Identify which cell holds the provided text, then report its (x, y) central coordinate. 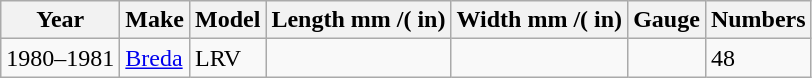
Gauge (667, 20)
Width mm /( in) (540, 20)
Model (228, 20)
48 (758, 58)
Breda (155, 58)
1980–1981 (60, 58)
LRV (228, 58)
Length mm /( in) (358, 20)
Year (60, 20)
Numbers (758, 20)
Make (155, 20)
